Determine the (x, y) coordinate at the center of the cell enclosing the given text.  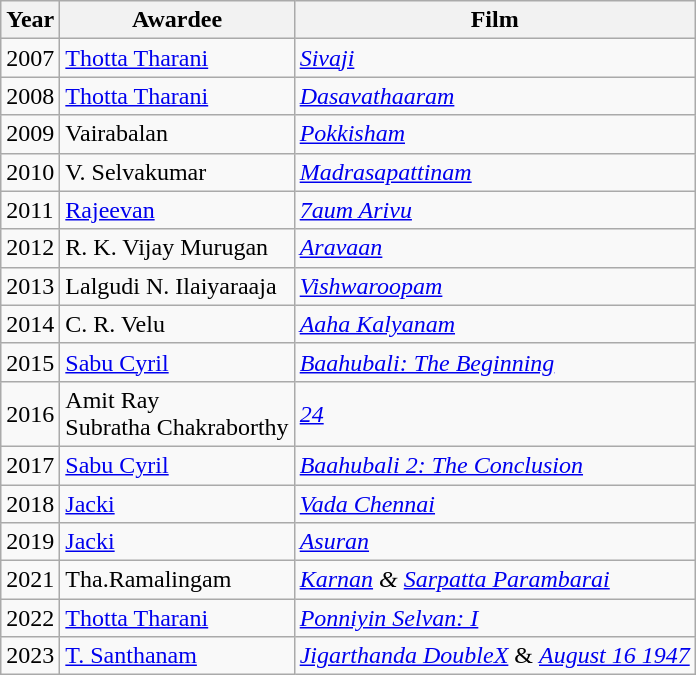
Baahubali: The Beginning (494, 362)
2019 (30, 542)
2009 (30, 134)
2007 (30, 58)
2017 (30, 465)
Jigarthanda DoubleX & August 16 1947 (494, 656)
2010 (30, 172)
Sivaji (494, 58)
2012 (30, 248)
Aravaan (494, 248)
2016 (30, 414)
Rajeevan (177, 210)
24 (494, 414)
Madrasapattinam (494, 172)
2022 (30, 618)
Aaha Kalyanam (494, 324)
Amit RaySubratha Chakraborthy (177, 414)
2014 (30, 324)
Year (30, 20)
2023 (30, 656)
2018 (30, 503)
T. Santhanam (177, 656)
V. Selvakumar (177, 172)
Tha.Ramalingam (177, 580)
Awardee (177, 20)
2011 (30, 210)
Ponniyin Selvan: I (494, 618)
Pokkisham (494, 134)
Vairabalan (177, 134)
Lalgudi N. Ilaiyaraaja (177, 286)
Vada Chennai (494, 503)
Karnan & Sarpatta Parambarai (494, 580)
2021 (30, 580)
C. R. Velu (177, 324)
2013 (30, 286)
Baahubali 2: The Conclusion (494, 465)
Film (494, 20)
Asuran (494, 542)
R. K. Vijay Murugan (177, 248)
Vishwaroopam (494, 286)
2015 (30, 362)
Dasavathaaram (494, 96)
7aum Arivu (494, 210)
2008 (30, 96)
